Identify which cell holds the provided text, then report its [X, Y] central coordinate. 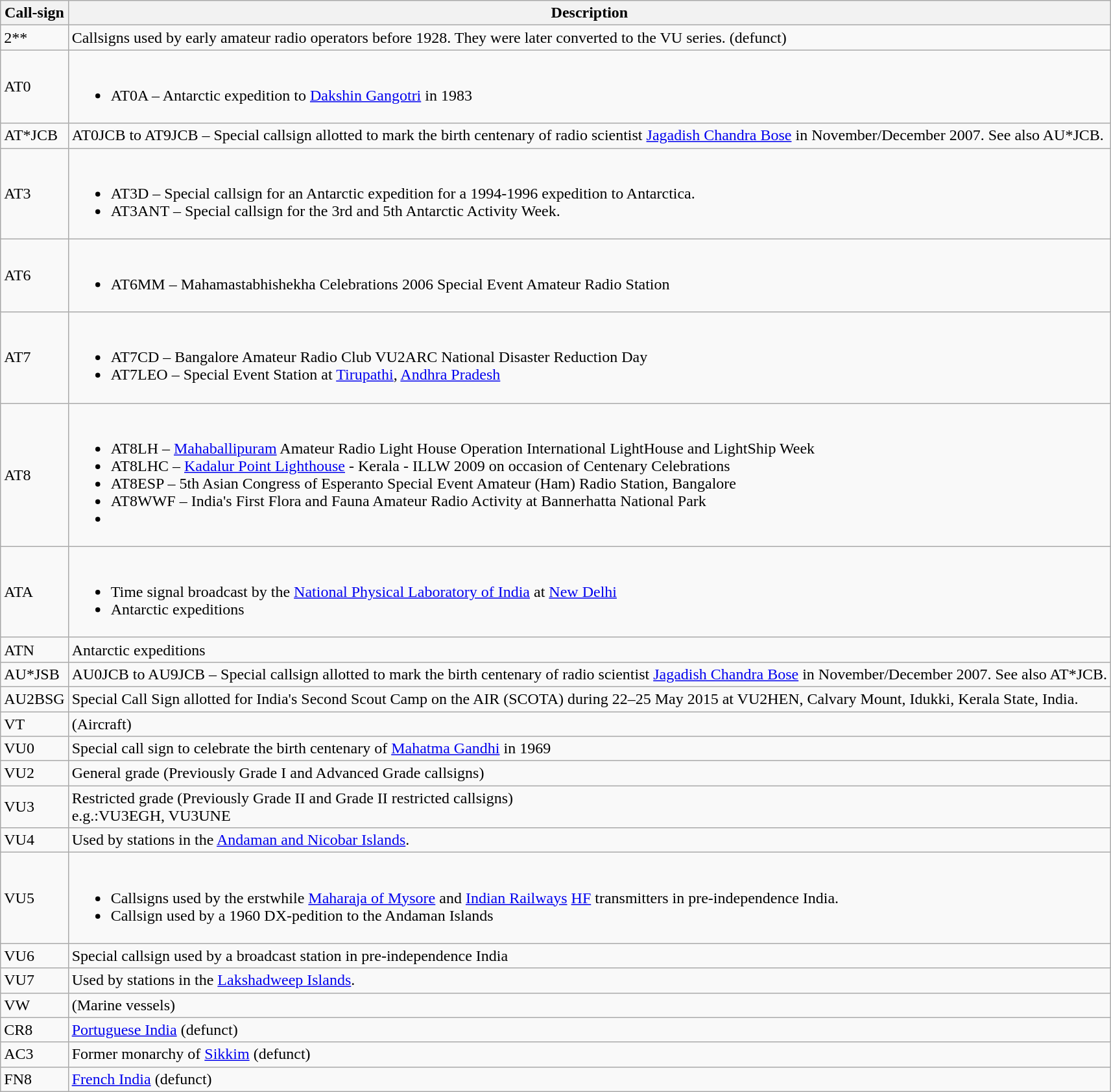
AT6 [34, 275]
2** [34, 38]
AT8 [34, 475]
AT0 [34, 87]
Restricted grade (Previously Grade II and Grade II restricted callsigns)e.g.:VU3EGH, VU3UNE [589, 807]
Special call sign to celebrate the birth centenary of Mahatma Gandhi in 1969 [589, 749]
ATA [34, 592]
FN8 [34, 1079]
Used by stations in the Andaman and Nicobar Islands. [589, 840]
VU6 [34, 956]
General grade (Previously Grade I and Advanced Grade callsigns) [589, 773]
VU4 [34, 840]
AT7 [34, 358]
VU0 [34, 749]
AU2BSG [34, 699]
Used by stations in the Lakshadweep Islands. [589, 980]
AC3 [34, 1054]
AT0A – Antarctic expedition to Dakshin Gangotri in 1983 [589, 87]
VU3 [34, 807]
ATN [34, 649]
(Aircraft) [589, 723]
Time signal broadcast by the National Physical Laboratory of India at New DelhiAntarctic expeditions [589, 592]
Portuguese India (defunct) [589, 1030]
VW [34, 1005]
AU*JSB [34, 674]
Description [589, 13]
(Marine vessels) [589, 1005]
CR8 [34, 1030]
Former monarchy of Sikkim (defunct) [589, 1054]
VU2 [34, 773]
AT*JCB [34, 136]
Special callsign used by a broadcast station in pre-independence India [589, 956]
AT7CD – Bangalore Amateur Radio Club VU2ARC National Disaster Reduction DayAT7LEO – Special Event Station at Tirupathi, Andhra Pradesh [589, 358]
Call-sign [34, 13]
AT3 [34, 193]
VU7 [34, 980]
French India (defunct) [589, 1079]
VT [34, 723]
AT6MM – Mahamastabhishekha Celebrations 2006 Special Event Amateur Radio Station [589, 275]
Callsigns used by early amateur radio operators before 1928. They were later converted to the VU series. (defunct) [589, 38]
Antarctic expeditions [589, 649]
VU5 [34, 898]
